Extract the (x, y) coordinate from the center of the cell holding the provided text.  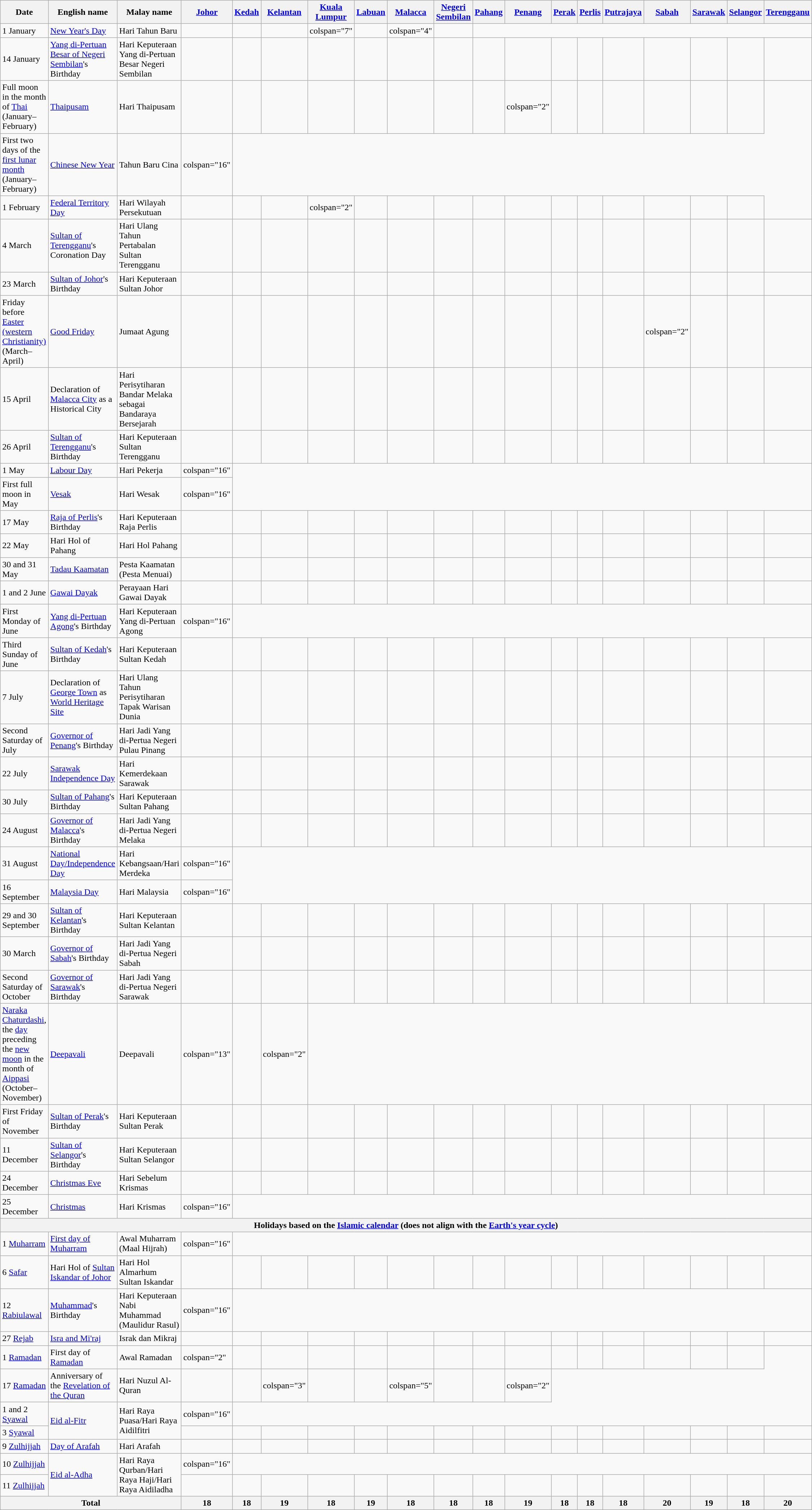
Eid al-Adha (83, 1475)
Sultan of Kedah's Birthday (83, 654)
9 Zulhijjah (25, 1446)
Muhammad's Birthday (83, 1310)
Eid al-Fitr (83, 1420)
Pahang (489, 12)
Hari Kemerdekaan Sarawak (149, 773)
Hari Hol of Sultan Iskandar of Johor (83, 1272)
Putrajaya (623, 12)
23 March (25, 284)
colspan="3" (284, 1385)
colspan="7" (331, 31)
Hari Arafah (149, 1446)
24 August (25, 830)
Isra and Mi'raj (83, 1338)
Anniversary of the Revelation of the Quran (83, 1385)
Tahun Baru Cina (149, 165)
1 and 2 Syawal (25, 1414)
17 Ramadan (25, 1385)
Naraka Chaturdashi, the day preceding the new moon in the month of Aippasi (October–November) (25, 1054)
Sarawak Independence Day (83, 773)
Hari Nuzul Al-Quran (149, 1385)
First full moon in May (25, 494)
colspan="13" (207, 1054)
1 January (25, 31)
Governor of Sabah's Birthday (83, 953)
Selangor (746, 12)
Johor (207, 12)
Holidays based on the Islamic calendar (does not align with the Earth's year cycle) (406, 1225)
Negeri Sembilan (453, 12)
Kuala Lumpur (331, 12)
Second Saturday of July (25, 740)
Hari Wilayah Persekutuan (149, 207)
10 Zulhijjah (25, 1464)
Perak (564, 12)
Total (91, 1503)
Thaipusam (83, 107)
4 March (25, 246)
Malay name (149, 12)
Hari Jadi Yang di-Pertua Negeri Sabah (149, 953)
Day of Arafah (83, 1446)
Hari Raya Puasa/Hari Raya Aidilfitri (149, 1420)
Hari Keputeraan Yang di-Pertuan Besar Negeri Sembilan (149, 59)
Second Saturday of October (25, 986)
Hari Keputeraan Yang di-Pertuan Agong (149, 621)
25 December (25, 1207)
Vesak (83, 494)
1 May (25, 470)
Sultan of Pahang's Birthday (83, 802)
Terengganu (788, 12)
Hari Kebangsaan/Hari Merdeka (149, 863)
1 Muharram (25, 1244)
Hari Raya Qurban/Hari Raya Haji/Hari Raya Aidiladha (149, 1475)
Hari Jadi Yang di-Pertua Negeri Pulau Pinang (149, 740)
Hari Pekerja (149, 470)
Governor of Malacca's Birthday (83, 830)
11 December (25, 1155)
New Year's Day (83, 31)
Federal Territory Day (83, 207)
First day of Muharram (83, 1244)
15 April (25, 399)
Yang di-Pertuan Agong's Birthday (83, 621)
Yang di-Pertuan Besar of Negeri Sembilan's Birthday (83, 59)
National Day/Independence Day (83, 863)
Hari Keputeraan Nabi Muhammad (Maulidur Rasul) (149, 1310)
Governor of Penang's Birthday (83, 740)
Labour Day (83, 470)
Full moon in the month of Thai (January–February) (25, 107)
Hari Keputeraan Sultan Kelantan (149, 920)
Friday before Easter (western Christianity) (March–April) (25, 331)
11 Zulhijjah (25, 1485)
Date (25, 12)
Christmas (83, 1207)
3 Syawal (25, 1432)
30 July (25, 802)
Tadau Kaamatan (83, 569)
Hari Jadi Yang di-Pertua Negeri Melaka (149, 830)
12 Rabiulawal (25, 1310)
Hari Keputeraan Sultan Selangor (149, 1155)
26 April (25, 447)
17 May (25, 522)
First day of Ramadan (83, 1357)
30 March (25, 953)
6 Safar (25, 1272)
Hari Tahun Baru (149, 31)
First two days of the first lunar month (January–February) (25, 165)
Kedah (247, 12)
Sultan of Terengganu's Coronation Day (83, 246)
Hari Keputeraan Sultan Perak (149, 1121)
24 December (25, 1183)
14 January (25, 59)
Hari Hol Pahang (149, 546)
Perayaan Hari Gawai Dayak (149, 593)
Hari Hol of Pahang (83, 546)
Hari Ulang Tahun Perisytiharan Tapak Warisan Dunia (149, 697)
Labuan (371, 12)
16 September (25, 892)
Chinese New Year (83, 165)
1 February (25, 207)
Sultan of Perak's Birthday (83, 1121)
Hari Ulang Tahun Pertabalan Sultan Terengganu (149, 246)
Sabah (667, 12)
Perlis (590, 12)
Jumaat Agung (149, 331)
Hari Sebelum Krismas (149, 1183)
Raja of Perlis's Birthday (83, 522)
Hari Hol Almarhum Sultan Iskandar (149, 1272)
Kelantan (284, 12)
29 and 30 September (25, 920)
Malacca (411, 12)
Gawai Dayak (83, 593)
Hari Malaysia (149, 892)
1 and 2 June (25, 593)
Declaration of George Town as World Heritage Site (83, 697)
First Monday of June (25, 621)
Penang (528, 12)
31 August (25, 863)
Hari Keputeraan Sultan Kedah (149, 654)
Hari Perisytiharan Bandar Melaka sebagai Bandaraya Bersejarah (149, 399)
Governor of Sarawak's Birthday (83, 986)
27 Rejab (25, 1338)
Hari Keputeraan Sultan Pahang (149, 802)
Hari Keputeraan Sultan Terengganu (149, 447)
Sultan of Kelantan's Birthday (83, 920)
English name (83, 12)
Declaration of Malacca City as a Historical City (83, 399)
Sarawak (709, 12)
Awal Muharram (Maal Hijrah) (149, 1244)
Hari Krismas (149, 1207)
Pesta Kaamatan (Pesta Menuai) (149, 569)
Sultan of Selangor's Birthday (83, 1155)
colspan="5" (411, 1385)
Hari Keputeraan Sultan Johor (149, 284)
Awal Ramadan (149, 1357)
Hari Thaipusam (149, 107)
Christmas Eve (83, 1183)
Good Friday (83, 331)
22 July (25, 773)
First Friday of November (25, 1121)
Israk dan Mikraj (149, 1338)
Sultan of Terengganu's Birthday (83, 447)
22 May (25, 546)
1 Ramadan (25, 1357)
Third Sunday of June (25, 654)
colspan="4" (411, 31)
Hari Keputeraan Raja Perlis (149, 522)
Hari Jadi Yang di-Pertua Negeri Sarawak (149, 986)
Hari Wesak (149, 494)
Sultan of Johor's Birthday (83, 284)
Malaysia Day (83, 892)
7 July (25, 697)
30 and 31 May (25, 569)
